Scan for the cell matching the given text and deliver its [x, y] coordinate at center. 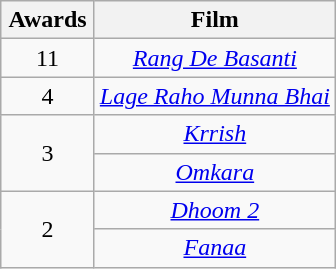
Fanaa [214, 248]
Lage Raho Munna Bhai [214, 96]
Omkara [214, 172]
2 [48, 229]
Film [214, 20]
11 [48, 58]
4 [48, 96]
Dhoom 2 [214, 210]
Awards [48, 20]
3 [48, 153]
Krrish [214, 134]
Rang De Basanti [214, 58]
